Locate the cell with the specified text and output its [x, y] center coordinate. 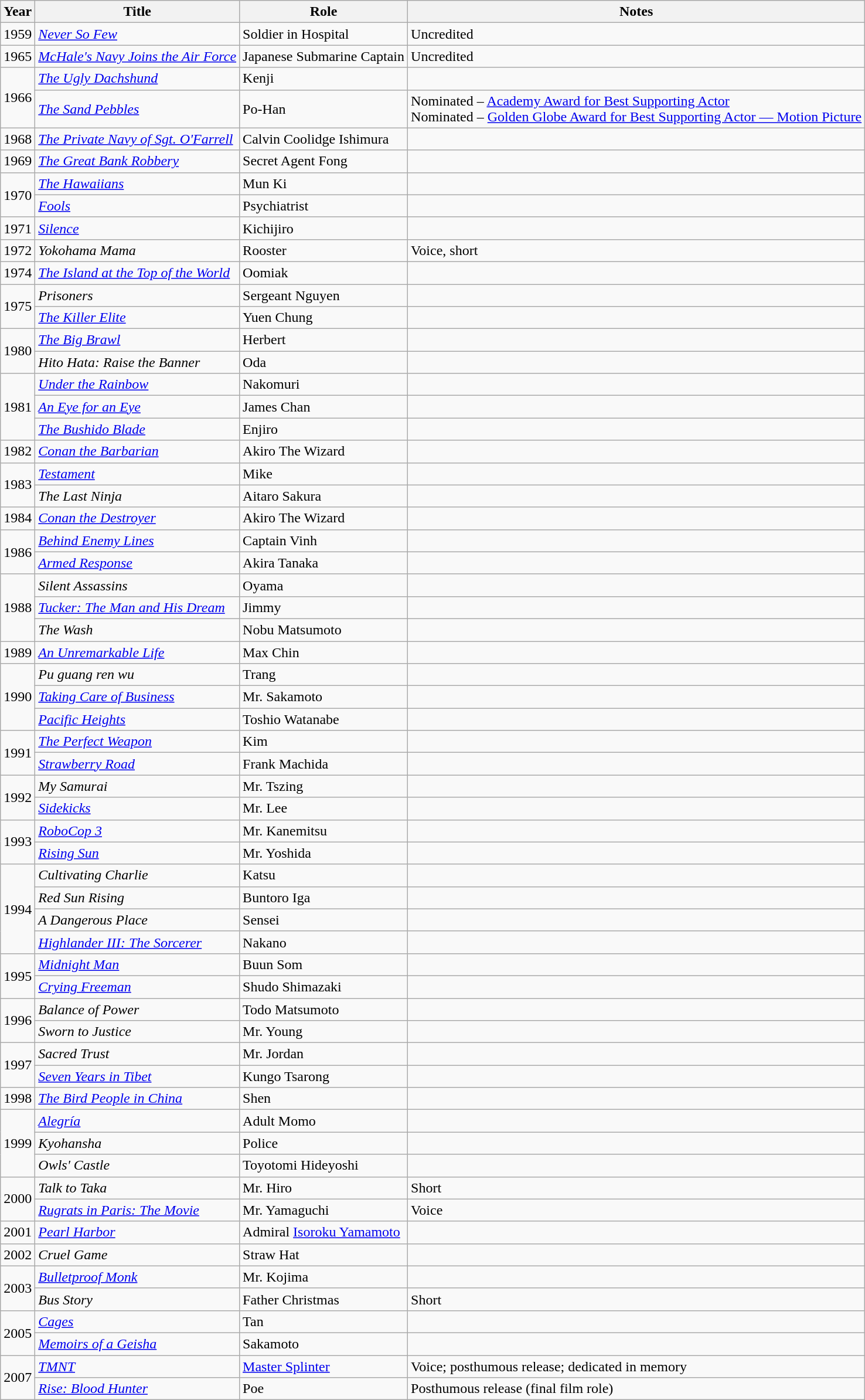
Title [137, 12]
The Bird People in China [137, 1099]
Seven Years in Tibet [137, 1076]
Police [323, 1143]
2007 [18, 1378]
Silent Assassins [137, 585]
Voice, short [636, 250]
Conan the Barbarian [137, 451]
1996 [18, 1020]
The Wash [137, 630]
Tan [323, 1321]
Owls' Castle [137, 1165]
Alegría [137, 1121]
Sacred Trust [137, 1054]
Posthumous release (final film role) [636, 1389]
Voice [636, 1210]
Mr. Kojima [323, 1277]
Nobu Matsumoto [323, 630]
The Private Navy of Sgt. O'Farrell [137, 139]
1994 [18, 909]
A Dangerous Place [137, 920]
The Killer Elite [137, 318]
An Unremarkable Life [137, 653]
Oyama [323, 585]
Mr. Sakamoto [323, 697]
Katsu [323, 875]
Under the Rainbow [137, 385]
1970 [18, 195]
Master Splinter [323, 1367]
TMNT [137, 1367]
Oda [323, 362]
Frank Machida [323, 764]
Toyotomi Hideyoshi [323, 1165]
Strawberry Road [137, 764]
Sidekicks [137, 808]
Captain Vinh [323, 541]
The Last Ninja [137, 496]
1984 [18, 518]
Memoirs of a Geisha [137, 1344]
Mr. Yoshida [323, 853]
Poe [323, 1389]
Talk to Taka [137, 1188]
Pearl Harbor [137, 1232]
Mr. Jordan [323, 1054]
1993 [18, 842]
Tucker: The Man and His Dream [137, 607]
Yuen Chung [323, 318]
1965 [18, 56]
Pu guang ren wu [137, 675]
1968 [18, 139]
Hito Hata: Raise the Banner [137, 362]
Silence [137, 228]
Rugrats in Paris: The Movie [137, 1210]
Oomiak [323, 273]
Sakamoto [323, 1344]
Rise: Blood Hunter [137, 1389]
Fools [137, 206]
Rooster [323, 250]
1971 [18, 228]
Jimmy [323, 607]
James Chan [323, 407]
Buun Som [323, 964]
Sworn to Justice [137, 1032]
Nakomuri [323, 385]
1980 [18, 351]
1959 [18, 34]
Rising Sun [137, 853]
Yokohama Mama [137, 250]
Toshio Watanabe [323, 719]
Armed Response [137, 563]
1997 [18, 1065]
1998 [18, 1099]
Never So Few [137, 34]
Red Sun Rising [137, 898]
Cages [137, 1321]
Behind Enemy Lines [137, 541]
Admiral Isoroku Yamamoto [323, 1232]
Cultivating Charlie [137, 875]
Father Christmas [323, 1299]
Testament [137, 474]
Mike [323, 474]
Mr. Hiro [323, 1188]
The Great Bank Robbery [137, 161]
Adult Momo [323, 1121]
Mr. Young [323, 1032]
Bulletproof Monk [137, 1277]
An Eye for an Eye [137, 407]
Soldier in Hospital [323, 34]
Buntoro Iga [323, 898]
2002 [18, 1255]
1992 [18, 797]
Crying Freeman [137, 987]
Notes [636, 12]
Mr. Yamaguchi [323, 1210]
Akira Tanaka [323, 563]
Cruel Game [137, 1255]
2003 [18, 1288]
Calvin Coolidge Ishimura [323, 139]
1981 [18, 407]
2001 [18, 1232]
RoboCop 3 [137, 831]
1989 [18, 653]
Bus Story [137, 1299]
Todo Matsumoto [323, 1009]
Kichijiro [323, 228]
Straw Hat [323, 1255]
Kenji [323, 79]
1986 [18, 552]
Herbert [323, 340]
1983 [18, 485]
Taking Care of Business [137, 697]
2000 [18, 1199]
1966 [18, 97]
Sergeant Nguyen [323, 295]
1972 [18, 250]
Mr. Tszing [323, 786]
My Samurai [137, 786]
1982 [18, 451]
Mun Ki [323, 184]
Midnight Man [137, 964]
Sensei [323, 920]
The Hawaiians [137, 184]
Nominated – Academy Award for Best Supporting ActorNominated – Golden Globe Award for Best Supporting Actor — Motion Picture [636, 109]
1974 [18, 273]
Psychiatrist [323, 206]
Aitaro Sakura [323, 496]
1975 [18, 306]
The Perfect Weapon [137, 742]
1988 [18, 607]
Kyohansha [137, 1143]
1990 [18, 697]
Shudo Shimazaki [323, 987]
1999 [18, 1143]
Conan the Destroyer [137, 518]
Kungo Tsarong [323, 1076]
Voice; posthumous release; dedicated in memory [636, 1367]
Highlander III: The Sorcerer [137, 942]
Japanese Submarine Captain [323, 56]
Year [18, 12]
McHale's Navy Joins the Air Force [137, 56]
The Ugly Dachshund [137, 79]
Trang [323, 675]
Mr. Lee [323, 808]
Secret Agent Fong [323, 161]
The Sand Pebbles [137, 109]
The Bushido Blade [137, 429]
2005 [18, 1333]
Mr. Kanemitsu [323, 831]
Shen [323, 1099]
Prisoners [137, 295]
1969 [18, 161]
1995 [18, 976]
The Big Brawl [137, 340]
Nakano [323, 942]
Max Chin [323, 653]
1991 [18, 753]
Balance of Power [137, 1009]
Kim [323, 742]
Enjiro [323, 429]
Pacific Heights [137, 719]
Role [323, 12]
The Island at the Top of the World [137, 273]
Po-Han [323, 109]
